Pinpoint the cell where the given text exists, returning its (x, y) midpoint coordinate. 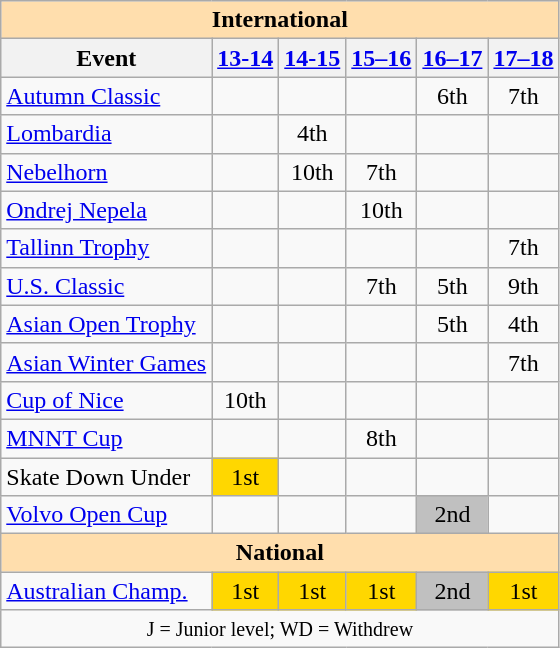
Ondrej Nepela (106, 210)
National (280, 553)
Asian Winter Games (106, 362)
Nebelhorn (106, 172)
U.S. Classic (106, 286)
8th (382, 438)
Asian Open Trophy (106, 324)
15–16 (382, 58)
Cup of Nice (106, 400)
Australian Champ. (106, 591)
17–18 (524, 58)
International (280, 20)
Volvo Open Cup (106, 515)
MNNT Cup (106, 438)
16–17 (452, 58)
6th (452, 96)
14-15 (312, 58)
13-14 (246, 58)
Tallinn Trophy (106, 248)
9th (524, 286)
J = Junior level; WD = Withdrew (280, 629)
Event (106, 58)
Skate Down Under (106, 477)
Autumn Classic (106, 96)
Lombardia (106, 134)
